Capture the cell that displays the provided text and extract its [x, y] central coordinate. 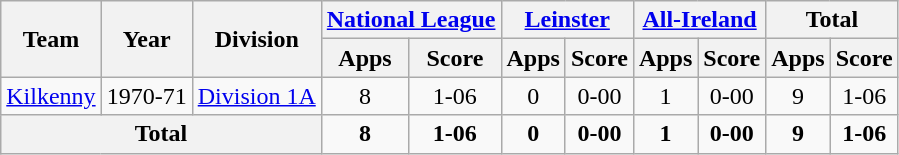
Kilkenny [51, 96]
Leinster [567, 20]
National League [411, 20]
Division [256, 39]
Year [146, 39]
1970-71 [146, 96]
Division 1A [256, 96]
All-Ireland [699, 20]
Team [51, 39]
